Provide the (X, Y) coordinate of the cell's center where the given text is located.  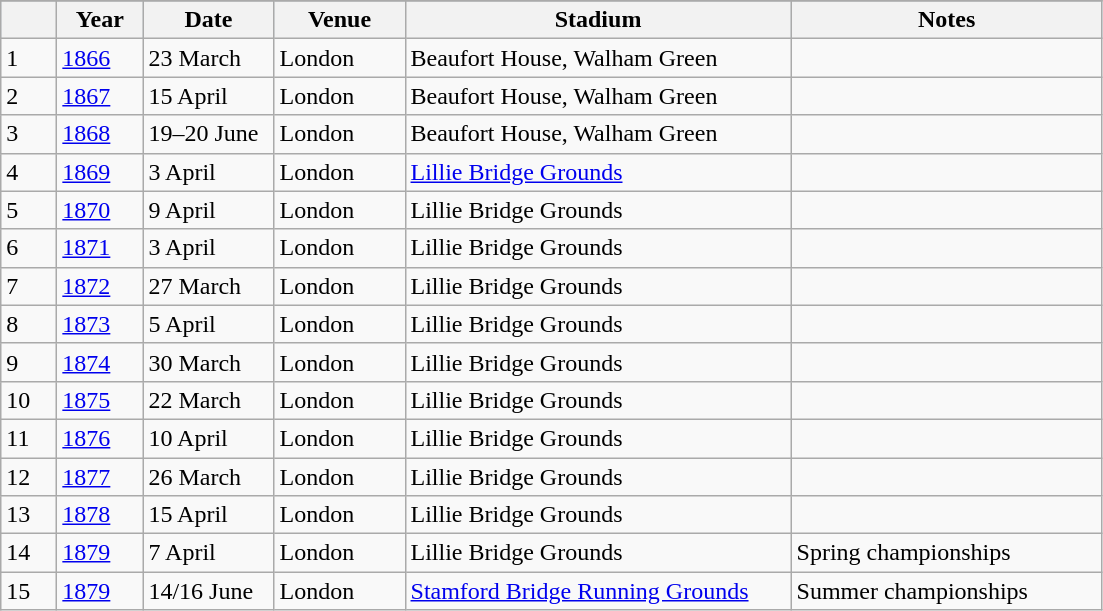
30 March (208, 362)
10 (29, 400)
1878 (100, 515)
3 (29, 134)
1873 (100, 324)
14 (29, 553)
1866 (100, 58)
9 April (208, 210)
1870 (100, 210)
Stadium (598, 20)
22 March (208, 400)
15 (29, 591)
Summer championships (946, 591)
1877 (100, 477)
1871 (100, 248)
6 (29, 248)
Year (100, 20)
1869 (100, 172)
13 (29, 515)
2 (29, 96)
1 (29, 58)
Stamford Bridge Running Grounds (598, 591)
Spring championships (946, 553)
7 (29, 286)
1872 (100, 286)
4 (29, 172)
1876 (100, 438)
12 (29, 477)
11 (29, 438)
Venue (340, 20)
19–20 June (208, 134)
5 April (208, 324)
7 April (208, 553)
10 April (208, 438)
1868 (100, 134)
23 March (208, 58)
26 March (208, 477)
27 March (208, 286)
1875 (100, 400)
14/16 June (208, 591)
1867 (100, 96)
Date (208, 20)
9 (29, 362)
1874 (100, 362)
5 (29, 210)
8 (29, 324)
Notes (946, 20)
